Detect which cell encompasses the target text, then output its [x, y] center coordinate. 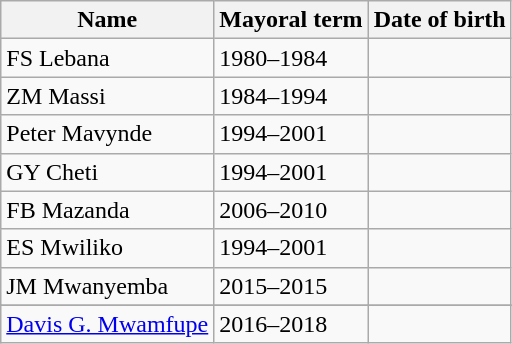
2016–2018 [291, 324]
Name [108, 20]
Mayoral term [291, 20]
Date of birth [440, 20]
2006–2010 [291, 210]
Davis G. Mwamfupe [108, 324]
Peter Mavynde [108, 134]
FB Mazanda [108, 210]
ES Mwiliko [108, 248]
2015–2015 [291, 286]
ZM Massi [108, 96]
GY Cheti [108, 172]
1980–1984 [291, 58]
1984–1994 [291, 96]
JM Mwanyemba [108, 286]
FS Lebana [108, 58]
